Find where the given text appears and provide that cell's center as [X, Y] coordinate. 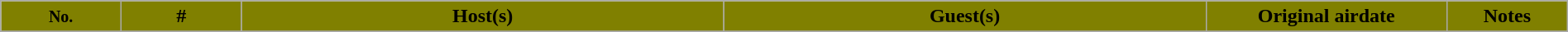
No. [61, 16]
Host(s) [483, 16]
Notes [1507, 16]
# [181, 16]
Guest(s) [964, 16]
Original airdate [1327, 16]
